Detect which cell encompasses the target text, then output its [x, y] center coordinate. 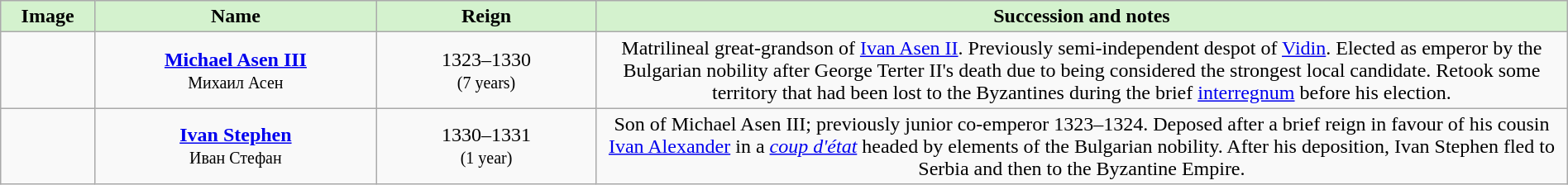
Reign [486, 17]
Succession and notes [1082, 17]
Michael Asen IIIМихаил Асен [235, 70]
1323–1330(7 years) [486, 70]
Ivan StephenИван Стефан [235, 146]
Name [235, 17]
1330–1331(1 year) [486, 146]
Image [48, 17]
